From the cell containing the given text, extract its center point as [x, y] coordinate. 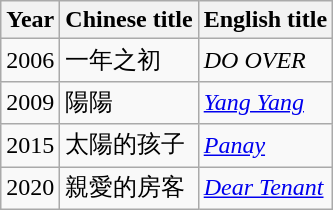
Yang Yang [265, 102]
Chinese title [129, 20]
一年之初 [129, 60]
2009 [30, 102]
DO OVER [265, 60]
Year [30, 20]
Panay [265, 146]
Dear Tenant [265, 188]
2020 [30, 188]
陽陽 [129, 102]
2015 [30, 146]
2006 [30, 60]
親愛的房客 [129, 188]
太陽的孩子 [129, 146]
English title [265, 20]
